Provide the (x, y) coordinate of the cell's center where the given text is located.  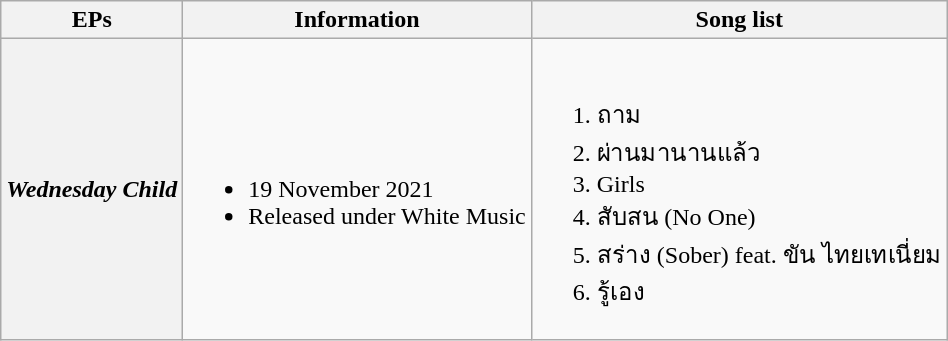
Song list (739, 20)
ถามผ่านมานานแล้วGirlsสับสน (No One)สร่าง (Sober) feat. ขัน ไทยเทเนี่ยมรู้เอง (739, 190)
EPs (92, 20)
Information (358, 20)
19 November 2021Released under White Music (358, 190)
Wednesday Child (92, 190)
